From the cell containing the given text, extract its center point as [x, y] coordinate. 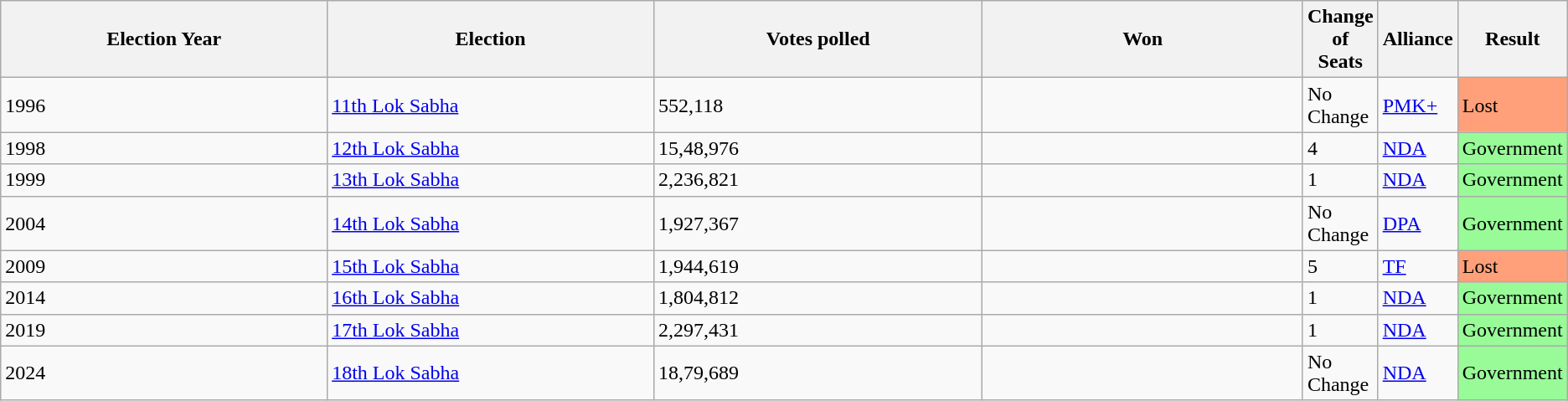
Won [1142, 39]
16th Lok Sabha [491, 298]
1996 [164, 105]
Votes polled [818, 39]
2,297,431 [818, 330]
1998 [164, 148]
2014 [164, 298]
14th Lok Sabha [491, 223]
4 [1340, 148]
12th Lok Sabha [491, 148]
1,944,619 [818, 266]
Change of Seats [1340, 39]
11th Lok Sabha [491, 105]
5 [1340, 266]
Election [491, 39]
17th Lok Sabha [491, 330]
18th Lok Sabha [491, 373]
2,236,821 [818, 180]
Election Year [164, 39]
15,48,976 [818, 148]
2009 [164, 266]
1,927,367 [818, 223]
2024 [164, 373]
15th Lok Sabha [491, 266]
TF [1417, 266]
1,804,812 [818, 298]
13th Lok Sabha [491, 180]
Result [1513, 39]
2004 [164, 223]
Alliance [1417, 39]
1999 [164, 180]
2019 [164, 330]
552,118 [818, 105]
PMK+ [1417, 105]
DPA [1417, 223]
18,79,689 [818, 373]
